Find where the given text appears and provide that cell's center as [X, Y] coordinate. 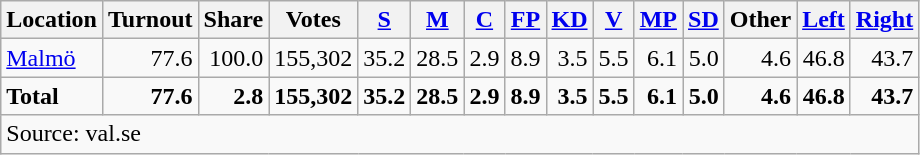
100.0 [234, 58]
V [614, 20]
MP [658, 20]
FP [526, 20]
S [384, 20]
Votes [314, 20]
C [484, 20]
KD [570, 20]
Malmö [52, 58]
Turnout [150, 20]
SD [703, 20]
Source: val.se [460, 134]
2.8 [234, 96]
Share [234, 20]
Total [52, 96]
Left [824, 20]
M [438, 20]
Right [884, 20]
Other [760, 20]
Location [52, 20]
